Output the (x, y) coordinate of the center of the cell containing the given text.  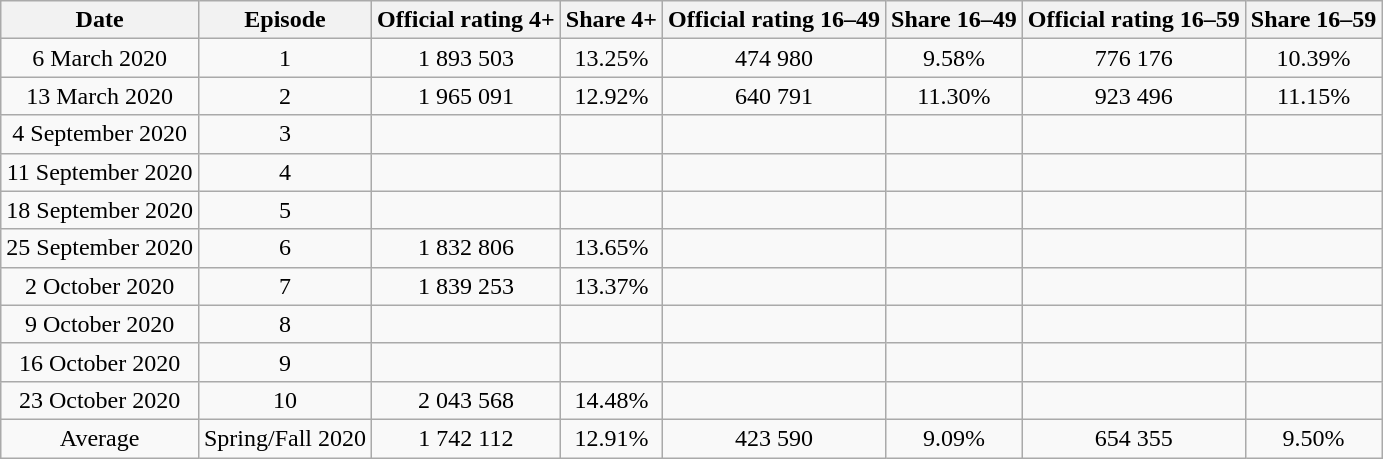
23 October 2020 (100, 400)
9 (284, 362)
640 791 (774, 96)
16 October 2020 (100, 362)
13.37% (611, 286)
9.58% (954, 58)
9.50% (1314, 438)
10 (284, 400)
2 (284, 96)
11.30% (954, 96)
9.09% (954, 438)
7 (284, 286)
18 September 2020 (100, 210)
1 832 806 (466, 248)
13.25% (611, 58)
Average (100, 438)
Spring/Fall 2020 (284, 438)
5 (284, 210)
Share 4+ (611, 20)
12.91% (611, 438)
3 (284, 134)
13 March 2020 (100, 96)
Official rating 16–49 (774, 20)
Date (100, 20)
14.48% (611, 400)
12.92% (611, 96)
11 September 2020 (100, 172)
6 (284, 248)
776 176 (1134, 58)
1 (284, 58)
11.15% (1314, 96)
10.39% (1314, 58)
1 965 091 (466, 96)
Official rating 16–59 (1134, 20)
654 355 (1134, 438)
25 September 2020 (100, 248)
2 October 2020 (100, 286)
Share 16–59 (1314, 20)
Official rating 4+ (466, 20)
1 839 253 (466, 286)
6 March 2020 (100, 58)
923 496 (1134, 96)
2 043 568 (466, 400)
9 October 2020 (100, 324)
474 980 (774, 58)
Episode (284, 20)
13.65% (611, 248)
423 590 (774, 438)
4 (284, 172)
1 742 112 (466, 438)
1 893 503 (466, 58)
4 September 2020 (100, 134)
8 (284, 324)
Share 16–49 (954, 20)
